Extract the (X, Y) coordinate from the center of the cell holding the provided text.  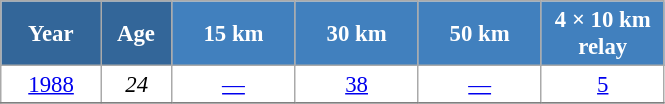
5 (602, 85)
1988 (52, 85)
24 (136, 85)
30 km (356, 34)
4 × 10 km relay (602, 34)
50 km (480, 34)
15 km (234, 34)
Year (52, 34)
38 (356, 85)
Age (136, 34)
